Output the [X, Y] coordinate of the center of the cell containing the given text.  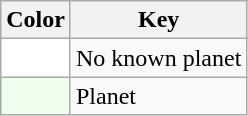
Key [158, 20]
Color [36, 20]
Planet [158, 96]
No known planet [158, 58]
